Scan for the cell matching the given text and deliver its (X, Y) coordinate at center. 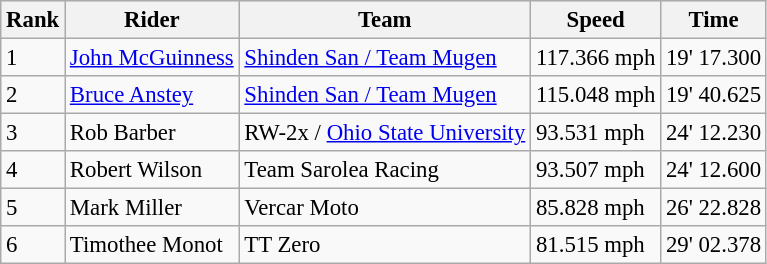
26' 22.828 (714, 208)
3 (33, 133)
TT Zero (385, 245)
5 (33, 208)
Mark Miller (152, 208)
4 (33, 170)
93.531 mph (596, 133)
Vercar Moto (385, 208)
Robert Wilson (152, 170)
Rank (33, 20)
2 (33, 95)
115.048 mph (596, 95)
Time (714, 20)
19' 40.625 (714, 95)
24' 12.600 (714, 170)
Timothee Monot (152, 245)
RW-2x / Ohio State University (385, 133)
Rider (152, 20)
19' 17.300 (714, 58)
29' 02.378 (714, 245)
81.515 mph (596, 245)
Speed (596, 20)
John McGuinness (152, 58)
117.366 mph (596, 58)
85.828 mph (596, 208)
24' 12.230 (714, 133)
Bruce Anstey (152, 95)
93.507 mph (596, 170)
1 (33, 58)
Team (385, 20)
Team Sarolea Racing (385, 170)
Rob Barber (152, 133)
6 (33, 245)
